From the cell containing the given text, extract its center point as (X, Y) coordinate. 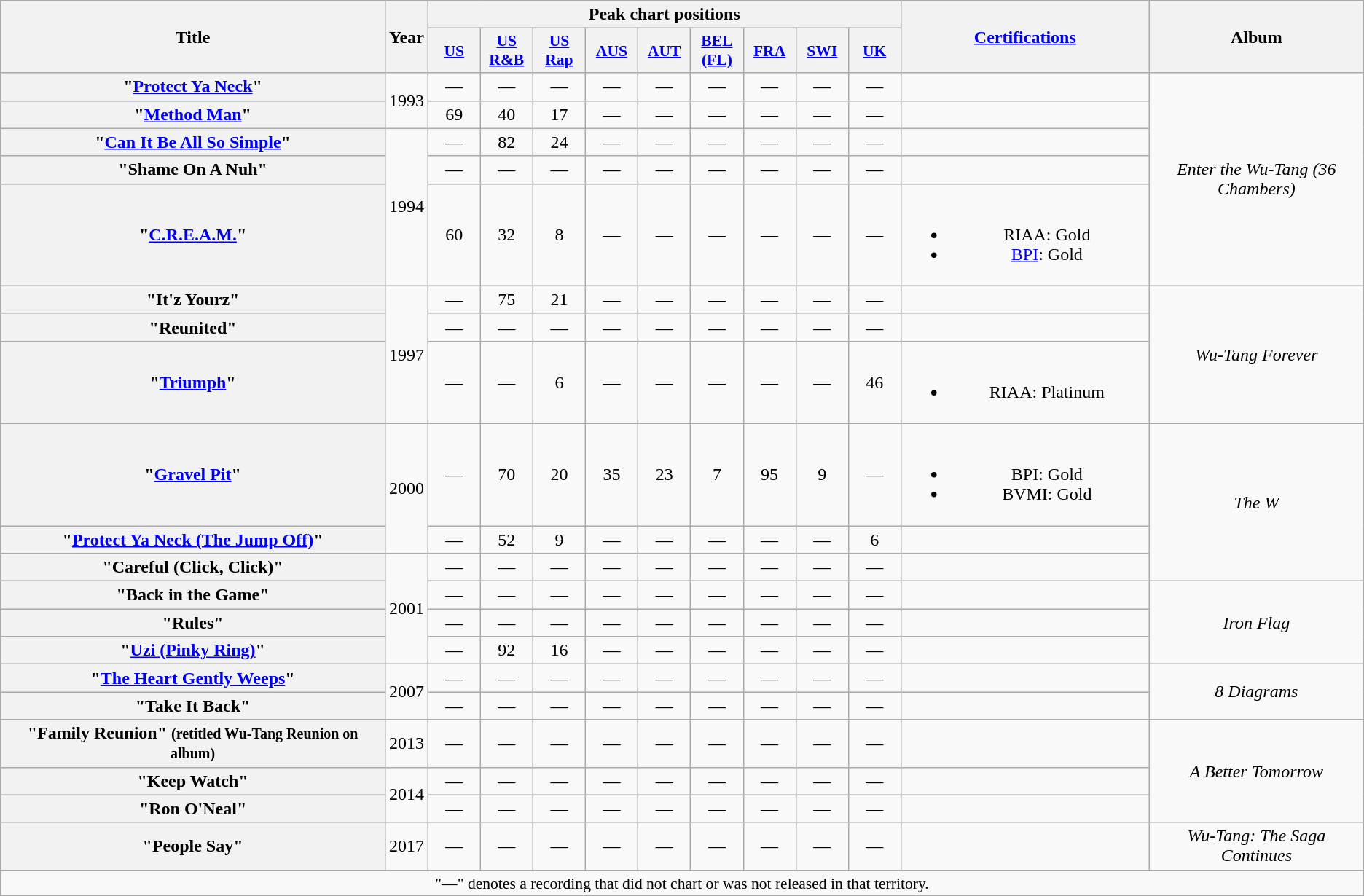
Album (1257, 36)
1997 (407, 354)
92 (506, 651)
SWI (822, 51)
"Method Man" (193, 114)
"Ron O'Neal" (193, 809)
FRA (769, 51)
"Reunited" (193, 327)
"—" denotes a recording that did not chart or was not released in that territory. (682, 883)
RIAA: Platinum (1024, 382)
A Better Tomorrow (1257, 771)
70 (506, 474)
52 (506, 540)
2001 (407, 609)
BEL(FL) (717, 51)
AUS (611, 51)
"Triumph" (193, 382)
"Shame On A Nuh" (193, 170)
8 Diagrams (1257, 692)
20 (559, 474)
"C.R.E.A.M." (193, 235)
40 (506, 114)
1993 (407, 101)
7 (717, 474)
"Protect Ya Neck (The Jump Off)" (193, 540)
82 (506, 142)
21 (559, 299)
"Family Reunion" (retitled Wu-Tang Reunion on album) (193, 743)
BPI: GoldBVMI: Gold (1024, 474)
RIAA: GoldBPI: Gold (1024, 235)
16 (559, 651)
Certifications (1024, 36)
2007 (407, 692)
2000 (407, 488)
"Keep Watch" (193, 781)
"Careful (Click, Click)" (193, 567)
"Take It Back" (193, 706)
"People Say" (193, 846)
"Protect Ya Neck" (193, 87)
UK (874, 51)
95 (769, 474)
Title (193, 36)
The W (1257, 502)
US (454, 51)
23 (665, 474)
"Back in the Game" (193, 595)
Iron Flag (1257, 623)
35 (611, 474)
Year (407, 36)
US Rap (559, 51)
17 (559, 114)
"The Heart Gently Weeps" (193, 678)
1994 (407, 207)
60 (454, 235)
"Uzi (Pinky Ring)" (193, 651)
Wu-Tang: The Saga Continues (1257, 846)
AUT (665, 51)
"It'z Yourz" (193, 299)
"Rules" (193, 623)
"Can It Be All So Simple" (193, 142)
"Gravel Pit" (193, 474)
32 (506, 235)
2017 (407, 846)
46 (874, 382)
2013 (407, 743)
Wu-Tang Forever (1257, 354)
US R&B (506, 51)
2014 (407, 795)
Peak chart positions (665, 15)
24 (559, 142)
8 (559, 235)
75 (506, 299)
69 (454, 114)
Enter the Wu-Tang (36 Chambers) (1257, 179)
